For the text-containing cell, return its midpoint in [x, y] coordinate format. 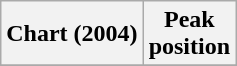
Peakposition [189, 34]
Chart (2004) [72, 34]
